Find where the given text appears and provide that cell's center as (X, Y) coordinate. 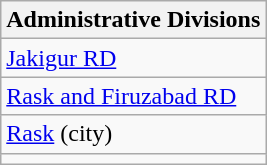
Rask (city) (134, 134)
Administrative Divisions (134, 20)
Jakigur RD (134, 58)
Rask and Firuzabad RD (134, 96)
